Return [x, y] of the center of cell containing provided text 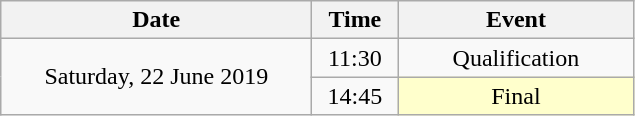
Final [516, 96]
14:45 [355, 96]
Event [516, 20]
Time [355, 20]
Date [156, 20]
11:30 [355, 58]
Qualification [516, 58]
Saturday, 22 June 2019 [156, 77]
